Provide the [X, Y] coordinate of the cell's center where the given text is located.  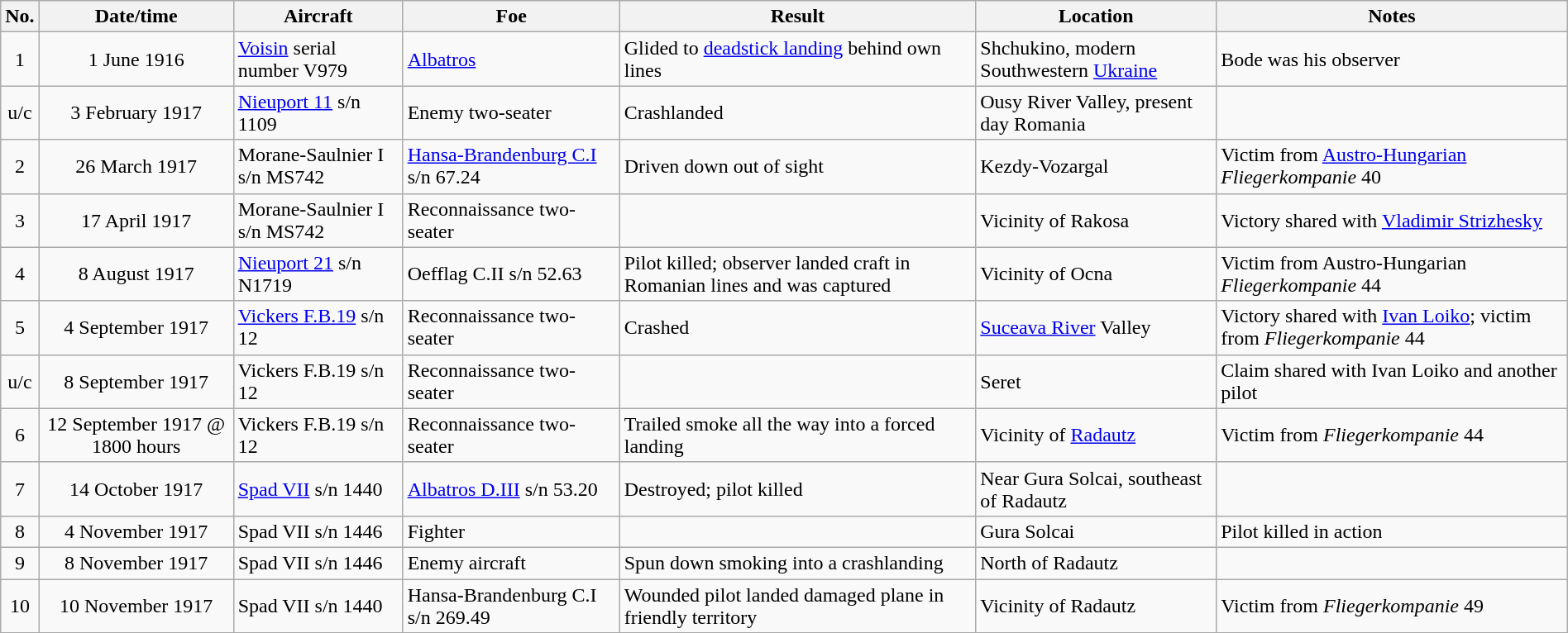
Oefflag C.II s/n 52.63 [511, 274]
Result [797, 17]
Near Gura Solcai, southeast of Radautz [1097, 489]
Trailed smoke all the way into a forced landing [797, 435]
Enemy two-seater [511, 112]
14 October 1917 [136, 489]
Bode was his observer [1393, 59]
3 [20, 220]
Location [1097, 17]
Vicinity of Rakosa [1097, 220]
Foe [511, 17]
9 [20, 563]
Hansa-Brandenburg C.I s/n 269.49 [511, 605]
Victory shared with Vladimir Strizhesky [1393, 220]
Suceava River Valley [1097, 327]
Victim from Fliegerkompanie 49 [1393, 605]
4 [20, 274]
10 November 1917 [136, 605]
No. [20, 17]
Destroyed; pilot killed [797, 489]
Hansa-Brandenburg C.I s/n 67.24 [511, 167]
Nieuport 21 s/n N1719 [318, 274]
Pilot killed in action [1393, 531]
North of Radautz [1097, 563]
Aircraft [318, 17]
Wounded pilot landed damaged plane in friendly territory [797, 605]
Voisin serial number V979 [318, 59]
8 August 1917 [136, 274]
Fighter [511, 531]
Crashlanded [797, 112]
Driven down out of sight [797, 167]
6 [20, 435]
2 [20, 167]
Pilot killed; observer landed craft in Romanian lines and was captured [797, 274]
3 February 1917 [136, 112]
Claim shared with Ivan Loiko and another pilot [1393, 382]
8 November 1917 [136, 563]
Gura Solcai [1097, 531]
12 September 1917 @ 1800 hours [136, 435]
5 [20, 327]
Enemy aircraft [511, 563]
Victim from Fliegerkompanie 44 [1393, 435]
1 June 1916 [136, 59]
Date/time [136, 17]
Seret [1097, 382]
Ousy River Valley, present day Romania [1097, 112]
7 [20, 489]
Vicinity of Ocna [1097, 274]
8 September 1917 [136, 382]
8 [20, 531]
Albatros D.III s/n 53.20 [511, 489]
Nieuport 11 s/n 1109 [318, 112]
Kezdy-Vozargal [1097, 167]
17 April 1917 [136, 220]
Notes [1393, 17]
Victim from Austro-Hungarian Fliegerkompanie 44 [1393, 274]
Glided to deadstick landing behind own lines [797, 59]
10 [20, 605]
4 September 1917 [136, 327]
Crashed [797, 327]
4 November 1917 [136, 531]
26 March 1917 [136, 167]
1 [20, 59]
Spun down smoking into a crashlanding [797, 563]
Albatros [511, 59]
Victory shared with Ivan Loiko; victim from Fliegerkompanie 44 [1393, 327]
Victim from Austro-Hungarian Fliegerkompanie 40 [1393, 167]
Shchukino, modern Southwestern Ukraine [1097, 59]
